Search for the cell housing the specified text and yield its [x, y] center coordinate. 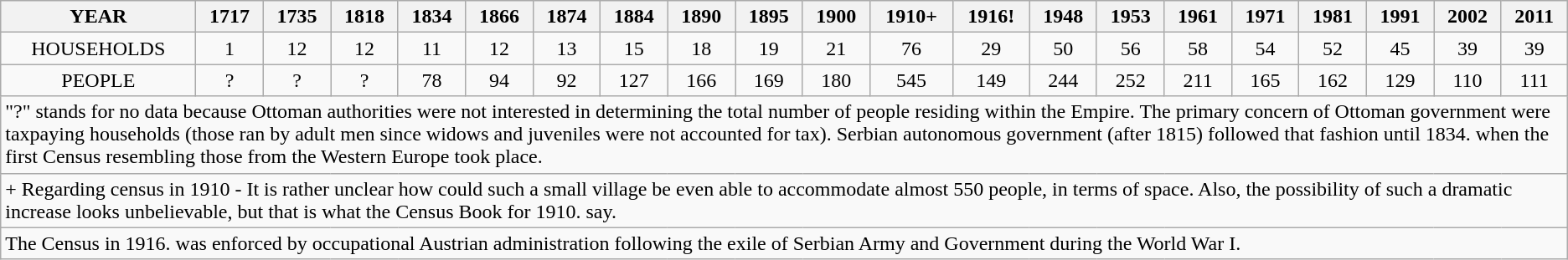
1981 [1333, 17]
76 [911, 48]
165 [1265, 80]
45 [1400, 48]
1961 [1198, 17]
1895 [769, 17]
56 [1130, 48]
The Census in 1916. was enforced by occupational Austrian administration following the exile of Serbian Army and Government during the World War I. [784, 243]
1991 [1400, 17]
2011 [1534, 17]
29 [992, 48]
18 [701, 48]
1971 [1265, 17]
169 [769, 80]
1948 [1063, 17]
166 [701, 80]
1900 [836, 17]
92 [566, 80]
1874 [566, 17]
1834 [431, 17]
211 [1198, 80]
15 [634, 48]
78 [431, 80]
111 [1534, 80]
54 [1265, 48]
1 [230, 48]
1953 [1130, 17]
252 [1130, 80]
149 [992, 80]
11 [431, 48]
YEAR [99, 17]
13 [566, 48]
1890 [701, 17]
244 [1063, 80]
162 [1333, 80]
52 [1333, 48]
58 [1198, 48]
19 [769, 48]
545 [911, 80]
21 [836, 48]
110 [1467, 80]
1884 [634, 17]
1818 [364, 17]
50 [1063, 48]
PEOPLE [99, 80]
129 [1400, 80]
1735 [297, 17]
1717 [230, 17]
1916! [992, 17]
2002 [1467, 17]
127 [634, 80]
1910+ [911, 17]
HOUSEHOLDS [99, 48]
180 [836, 80]
94 [499, 80]
1866 [499, 17]
